Identify which cell holds the provided text, then report its (x, y) central coordinate. 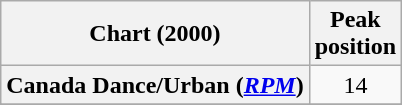
Peakposition (355, 34)
Chart (2000) (155, 34)
14 (355, 85)
Canada Dance/Urban (RPM) (155, 85)
